Return [X, Y] of the center of cell containing provided text 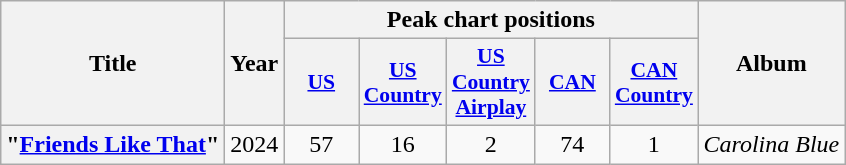
"Friends Like That" [113, 144]
Peak chart positions [491, 20]
Year [254, 64]
CAN [572, 82]
USCountryAirplay [491, 82]
2 [491, 144]
Album [772, 64]
Title [113, 64]
57 [322, 144]
16 [403, 144]
US [322, 82]
2024 [254, 144]
1 [654, 144]
CANCountry [654, 82]
USCountry [403, 82]
Carolina Blue [772, 144]
74 [572, 144]
